Pinpoint the cell where the given text exists, returning its [x, y] midpoint coordinate. 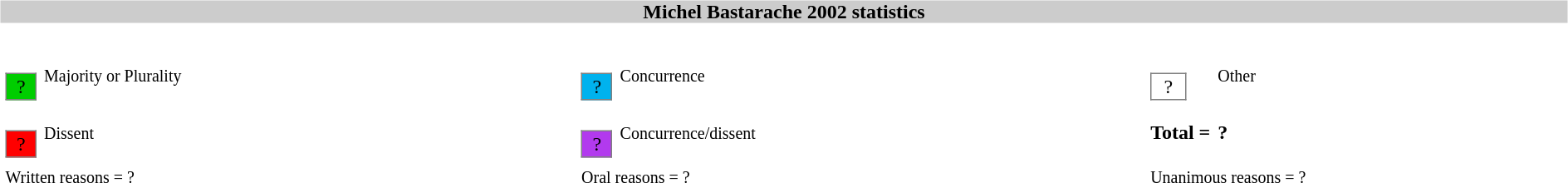
Michel Bastarache 2002 statistics [784, 12]
Concurrence/dissent [882, 132]
Dissent [309, 132]
Total = [1180, 132]
Other [1390, 76]
Concurrence [882, 76]
Majority or Plurality [309, 76]
